Scan for the cell matching the given text and deliver its (X, Y) coordinate at center. 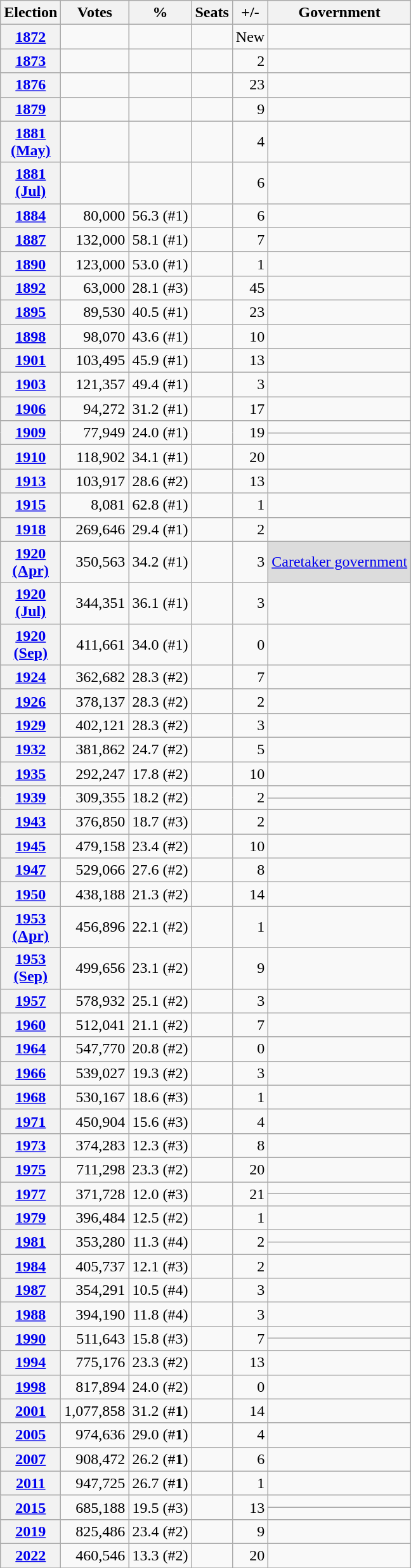
1920(Jul) (30, 603)
460,546 (95, 1555)
1932 (30, 749)
1890 (30, 264)
Seats (212, 13)
1909 (30, 433)
12.0 (#3) (160, 1193)
1872 (30, 37)
1935 (30, 774)
947,725 (95, 1483)
825,486 (95, 1531)
15.6 (#3) (160, 1121)
New (250, 37)
1903 (30, 385)
98,070 (95, 337)
1906 (30, 409)
1998 (30, 1387)
80,000 (95, 215)
1979 (30, 1218)
103,495 (95, 361)
18.6 (#3) (160, 1097)
362,682 (95, 677)
21 (250, 1193)
12.5 (#2) (160, 1218)
22.1 (#2) (160, 927)
394,190 (95, 1314)
19.5 (#3) (160, 1507)
1929 (30, 725)
Votes (95, 13)
2019 (30, 1531)
344,351 (95, 603)
1918 (30, 529)
1895 (30, 312)
381,862 (95, 749)
479,158 (95, 846)
376,850 (95, 822)
1910 (30, 457)
20.8 (#2) (160, 1049)
371,728 (95, 1193)
578,932 (95, 1001)
1953(Sep) (30, 968)
2015 (30, 1507)
17.8 (#2) (160, 774)
450,904 (95, 1121)
29.4 (#1) (160, 529)
350,563 (95, 562)
1975 (30, 1169)
12.3 (#3) (160, 1145)
411,661 (95, 644)
1988 (30, 1314)
26.2 (#1) (160, 1459)
974,636 (95, 1435)
121,357 (95, 385)
1953(Apr) (30, 927)
1898 (30, 337)
94,272 (95, 409)
775,176 (95, 1363)
123,000 (95, 264)
% (160, 13)
2022 (30, 1555)
11.3 (#4) (160, 1242)
2007 (30, 1459)
405,737 (95, 1266)
77,949 (95, 433)
456,896 (95, 927)
539,027 (95, 1073)
1901 (30, 361)
43.6 (#1) (160, 337)
132,000 (95, 240)
1947 (30, 870)
402,121 (95, 725)
26.7 (#1) (160, 1483)
309,355 (95, 798)
1981 (30, 1242)
29.0 (#1) (160, 1435)
354,291 (95, 1290)
56.3 (#1) (160, 215)
1960 (30, 1025)
28.1 (#3) (160, 288)
1926 (30, 701)
1964 (30, 1049)
21.3 (#2) (160, 894)
1884 (30, 215)
817,894 (95, 1387)
1924 (30, 677)
27.6 (#2) (160, 870)
1939 (30, 798)
2011 (30, 1483)
1920(Apr) (30, 562)
17 (250, 409)
547,770 (95, 1049)
396,484 (95, 1218)
1973 (30, 1145)
1945 (30, 846)
53.0 (#1) (160, 264)
12.1 (#3) (160, 1266)
2001 (30, 1411)
499,656 (95, 968)
1887 (30, 240)
49.4 (#1) (160, 385)
1892 (30, 288)
1943 (30, 822)
1873 (30, 61)
63,000 (95, 288)
1957 (30, 1001)
34.0 (#1) (160, 644)
24.7 (#2) (160, 749)
58.1 (#1) (160, 240)
Election (30, 13)
1915 (30, 505)
19.3 (#2) (160, 1073)
1984 (30, 1266)
908,472 (95, 1459)
89,530 (95, 312)
1950 (30, 894)
269,646 (95, 529)
23.1 (#2) (160, 968)
+/- (250, 13)
685,188 (95, 1507)
18.7 (#3) (160, 822)
2005 (30, 1435)
34.1 (#1) (160, 457)
40.5 (#1) (160, 312)
438,188 (95, 894)
62.8 (#1) (160, 505)
8,081 (95, 505)
1977 (30, 1193)
292,247 (95, 774)
5 (250, 749)
10.5 (#4) (160, 1290)
1987 (30, 1290)
529,066 (95, 870)
36.1 (#1) (160, 603)
1876 (30, 85)
28.6 (#2) (160, 481)
1990 (30, 1339)
1,077,858 (95, 1411)
21.1 (#2) (160, 1025)
Government (340, 13)
1971 (30, 1121)
374,283 (95, 1145)
1966 (30, 1073)
511,643 (95, 1339)
103,917 (95, 481)
13.3 (#2) (160, 1555)
24.0 (#1) (160, 433)
45 (250, 288)
378,137 (95, 701)
18.2 (#2) (160, 798)
1920(Sep) (30, 644)
1881(Jul) (30, 183)
25.1 (#2) (160, 1001)
45.9 (#1) (160, 361)
15.8 (#3) (160, 1339)
24.0 (#2) (160, 1387)
11.8 (#4) (160, 1314)
512,041 (95, 1025)
118,902 (95, 457)
Caretaker government (340, 562)
530,167 (95, 1097)
1968 (30, 1097)
19 (250, 433)
1881(May) (30, 142)
34.2 (#1) (160, 562)
1879 (30, 109)
711,298 (95, 1169)
353,280 (95, 1242)
1913 (30, 481)
1994 (30, 1363)
